Search for the cell housing the specified text and yield its (X, Y) center coordinate. 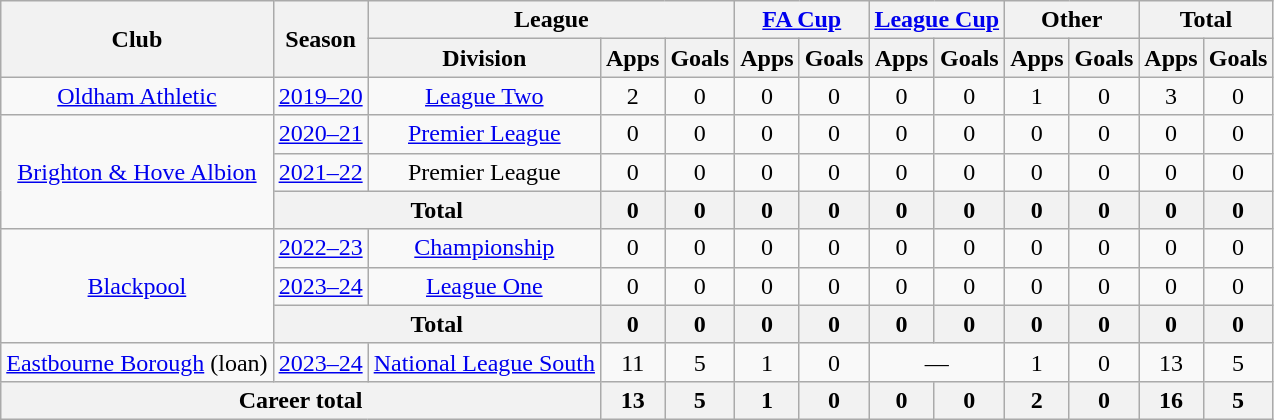
Division (484, 58)
3 (1171, 96)
Other (1072, 20)
National League South (484, 362)
FA Cup (802, 20)
2019–20 (320, 96)
League Two (484, 96)
Brighton & Hove Albion (137, 172)
2021–22 (320, 172)
League (552, 20)
Club (137, 39)
11 (632, 362)
Season (320, 39)
Career total (301, 400)
League One (484, 286)
— (937, 362)
16 (1171, 400)
Eastbourne Borough (loan) (137, 362)
League Cup (937, 20)
2020–21 (320, 134)
2022–23 (320, 248)
Blackpool (137, 286)
Oldham Athletic (137, 96)
Championship (484, 248)
